Find where the given text appears and provide that cell's center as (x, y) coordinate. 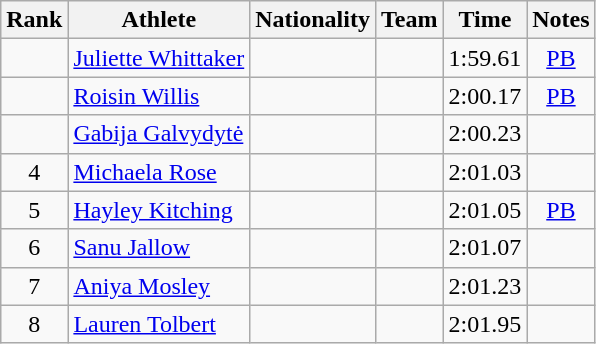
Athlete (159, 20)
6 (34, 248)
Gabija Galvydytė (159, 134)
2:01.07 (485, 248)
2:01.05 (485, 210)
2:01.23 (485, 286)
Lauren Tolbert (159, 324)
Sanu Jallow (159, 248)
4 (34, 172)
Notes (561, 20)
7 (34, 286)
2:01.95 (485, 324)
Team (409, 20)
Aniya Mosley (159, 286)
2:00.23 (485, 134)
Time (485, 20)
Juliette Whittaker (159, 58)
2:00.17 (485, 96)
Hayley Kitching (159, 210)
8 (34, 324)
Roisin Willis (159, 96)
Rank (34, 20)
Nationality (313, 20)
2:01.03 (485, 172)
1:59.61 (485, 58)
5 (34, 210)
Michaela Rose (159, 172)
